Detect which cell encompasses the target text, then output its (X, Y) center coordinate. 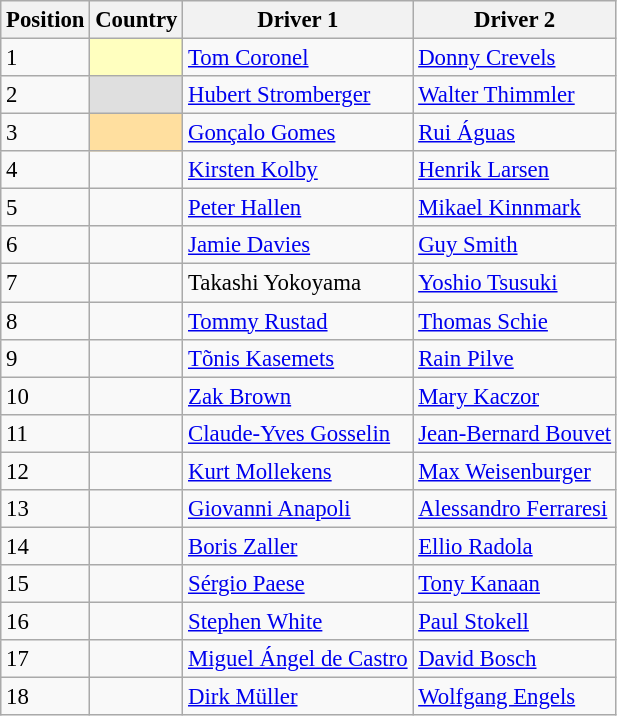
13 (46, 509)
Ellio Radola (515, 546)
Yoshio Tsusuki (515, 283)
Sérgio Paese (298, 584)
12 (46, 471)
Wolfgang Engels (515, 697)
4 (46, 170)
16 (46, 621)
Mikael Kinnmark (515, 208)
Rain Pilve (515, 358)
Jean-Bernard Bouvet (515, 433)
18 (46, 697)
Driver 2 (515, 20)
Kurt Mollekens (298, 471)
Paul Stokell (515, 621)
Kirsten Kolby (298, 170)
14 (46, 546)
David Bosch (515, 659)
Rui Águas (515, 133)
2 (46, 95)
Tommy Rustad (298, 321)
5 (46, 208)
Mary Kaczor (515, 396)
7 (46, 283)
1 (46, 58)
3 (46, 133)
Stephen White (298, 621)
Henrik Larsen (515, 170)
Tony Kanaan (515, 584)
Walter Thimmler (515, 95)
Tõnis Kasemets (298, 358)
11 (46, 433)
Gonçalo Gomes (298, 133)
Driver 1 (298, 20)
10 (46, 396)
15 (46, 584)
Guy Smith (515, 245)
9 (46, 358)
6 (46, 245)
Zak Brown (298, 396)
17 (46, 659)
Giovanni Anapoli (298, 509)
Jamie Davies (298, 245)
Hubert Stromberger (298, 95)
Miguel Ángel de Castro (298, 659)
Boris Zaller (298, 546)
Peter Hallen (298, 208)
Takashi Yokoyama (298, 283)
Donny Crevels (515, 58)
Tom Coronel (298, 58)
Country (136, 20)
Thomas Schie (515, 321)
8 (46, 321)
Max Weisenburger (515, 471)
Dirk Müller (298, 697)
Alessandro Ferraresi (515, 509)
Position (46, 20)
Claude-Yves Gosselin (298, 433)
